Detect which cell encompasses the target text, then output its [X, Y] center coordinate. 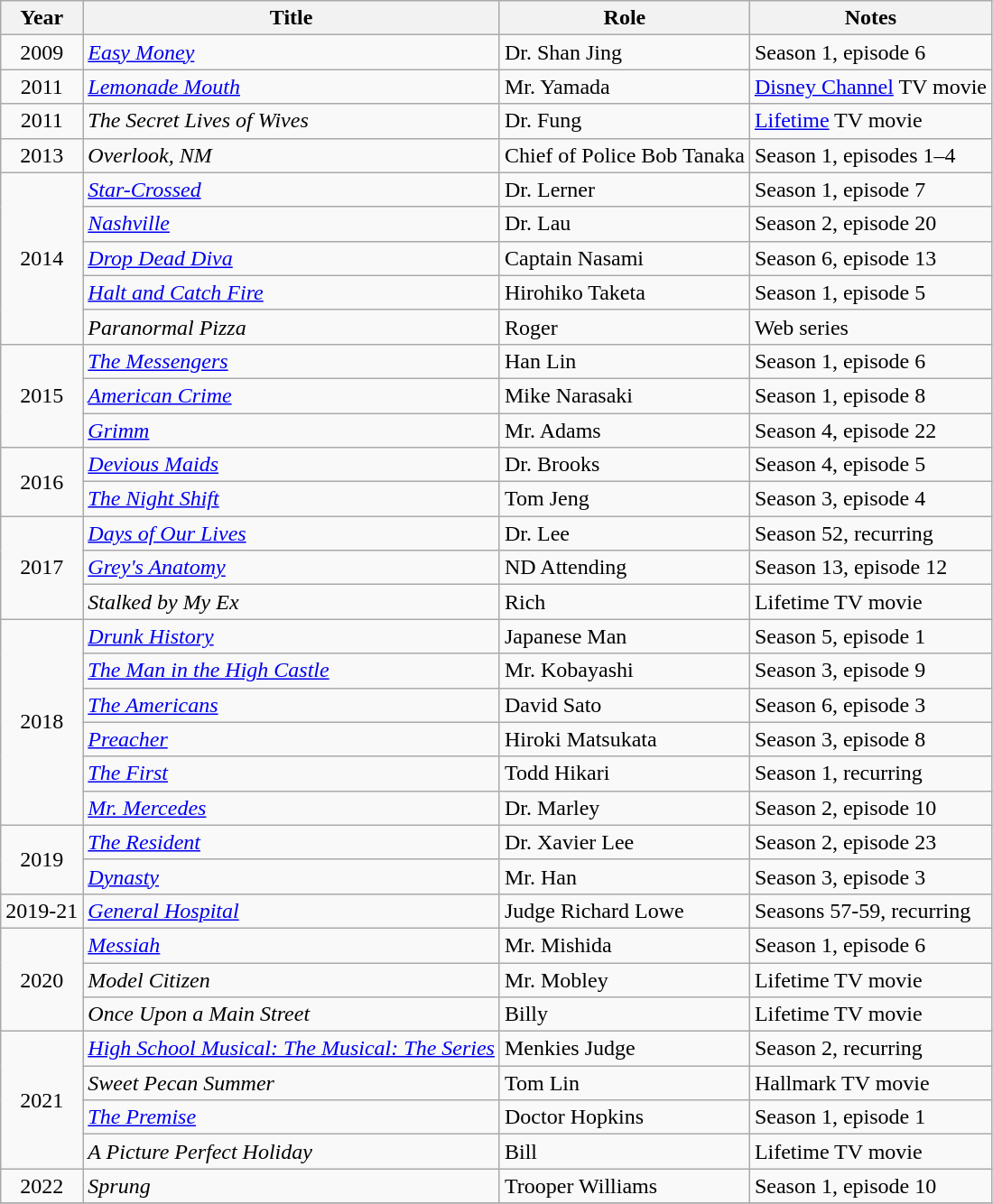
Todd Hikari [625, 773]
Halt and Catch Fire [292, 292]
Mr. Han [625, 876]
2021 [42, 1100]
2020 [42, 979]
Chief of Police Bob Tanaka [625, 155]
Season 4, episode 5 [870, 465]
Paranormal Pizza [292, 327]
Dr. Brooks [625, 465]
Dynasty [292, 876]
Web series [870, 327]
David Sato [625, 705]
Mr. Mishida [625, 945]
Stalked by My Ex [292, 602]
Messiah [292, 945]
Mr. Adams [625, 431]
Days of Our Lives [292, 533]
The Resident [292, 842]
Dr. Lee [625, 533]
ND Attending [625, 568]
Season 3, episode 3 [870, 876]
Season 3, episode 8 [870, 739]
Season 2, episode 20 [870, 224]
Season 1, episode 5 [870, 292]
Notes [870, 18]
2018 [42, 722]
High School Musical: The Musical: The Series [292, 1049]
Bill [625, 1152]
Han Lin [625, 361]
Dr. Shan Jing [625, 52]
Roger [625, 327]
Judge Richard Lowe [625, 911]
Disney Channel TV movie [870, 87]
Dr. Lerner [625, 190]
Sweet Pecan Summer [292, 1083]
Season 1, recurring [870, 773]
2017 [42, 568]
Tom Jeng [625, 499]
Doctor Hopkins [625, 1117]
The Messengers [292, 361]
Mr. Kobayashi [625, 671]
The First [292, 773]
Season 2, episode 10 [870, 808]
Devious Maids [292, 465]
Mr. Mercedes [292, 808]
Season 1, episode 10 [870, 1186]
The Man in the High Castle [292, 671]
Drop Dead Diva [292, 258]
Star-Crossed [292, 190]
General Hospital [292, 911]
Season 1, episode 7 [870, 190]
2015 [42, 395]
Season 3, episode 9 [870, 671]
Dr. Marley [625, 808]
Dr. Xavier Lee [625, 842]
2014 [42, 258]
2009 [42, 52]
Rich [625, 602]
Billy [625, 1014]
2019-21 [42, 911]
Dr. Fung [625, 121]
Mike Narasaki [625, 395]
Season 1, episodes 1–4 [870, 155]
The Premise [292, 1117]
Season 4, episode 22 [870, 431]
Trooper Williams [625, 1186]
The Night Shift [292, 499]
Nashville [292, 224]
Seasons 57-59, recurring [870, 911]
Season 1, episode 1 [870, 1117]
Model Citizen [292, 979]
Grimm [292, 431]
Captain Nasami [625, 258]
2016 [42, 482]
Hirohiko Taketa [625, 292]
2019 [42, 859]
Menkies Judge [625, 1049]
Preacher [292, 739]
The Secret Lives of Wives [292, 121]
Mr. Mobley [625, 979]
Hiroki Matsukata [625, 739]
Japanese Man [625, 636]
Season 52, recurring [870, 533]
Dr. Lau [625, 224]
Title [292, 18]
Season 6, episode 13 [870, 258]
Easy Money [292, 52]
A Picture Perfect Holiday [292, 1152]
2022 [42, 1186]
Season 1, episode 8 [870, 395]
Overlook, NM [292, 155]
Tom Lin [625, 1083]
2013 [42, 155]
Season 13, episode 12 [870, 568]
Once Upon a Main Street [292, 1014]
American Crime [292, 395]
Season 6, episode 3 [870, 705]
Season 2, recurring [870, 1049]
Lemonade Mouth [292, 87]
Season 2, episode 23 [870, 842]
Hallmark TV movie [870, 1083]
Season 3, episode 4 [870, 499]
Year [42, 18]
Mr. Yamada [625, 87]
Season 5, episode 1 [870, 636]
Role [625, 18]
Drunk History [292, 636]
Sprung [292, 1186]
Grey's Anatomy [292, 568]
The Americans [292, 705]
